Return the (x, y) coordinate for the center point of the cell that contains the specified text.  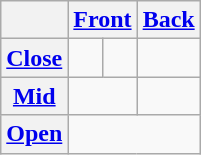
Close (34, 58)
Open (34, 134)
Back (168, 20)
Front (102, 20)
Mid (34, 96)
